Determine the (x, y) coordinate at the center of the cell enclosing the given text.  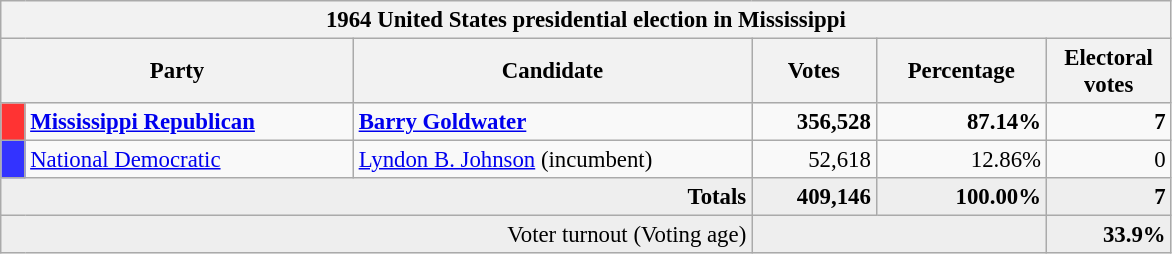
Candidate (552, 72)
National Democratic (189, 160)
Electoral votes (1108, 72)
Party (178, 72)
409,146 (814, 197)
0 (1108, 160)
12.86% (961, 160)
1964 United States presidential election in Mississippi (586, 20)
87.14% (961, 122)
52,618 (814, 160)
Votes (814, 72)
33.9% (1108, 235)
100.00% (961, 197)
Percentage (961, 72)
Barry Goldwater (552, 122)
356,528 (814, 122)
Lyndon B. Johnson (incumbent) (552, 160)
Totals (376, 197)
Mississippi Republican (189, 122)
Voter turnout (Voting age) (376, 235)
